Output the (x, y) coordinate of the center of the cell containing the given text.  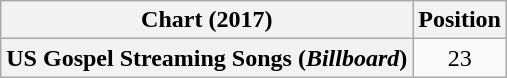
US Gospel Streaming Songs (Billboard) (207, 58)
23 (460, 58)
Chart (2017) (207, 20)
Position (460, 20)
